Search for the cell housing the specified text and yield its [X, Y] center coordinate. 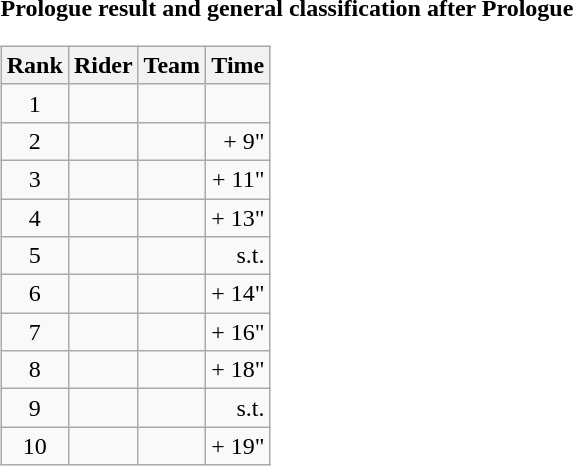
9 [34, 408]
+ 16" [238, 332]
3 [34, 179]
Time [238, 65]
4 [34, 217]
+ 19" [238, 446]
+ 11" [238, 179]
6 [34, 294]
+ 9" [238, 141]
2 [34, 141]
10 [34, 446]
Team [172, 65]
Rider [103, 65]
Rank [34, 65]
+ 14" [238, 294]
+ 18" [238, 370]
8 [34, 370]
1 [34, 103]
5 [34, 256]
+ 13" [238, 217]
7 [34, 332]
